Search for the cell housing the specified text and yield its (x, y) center coordinate. 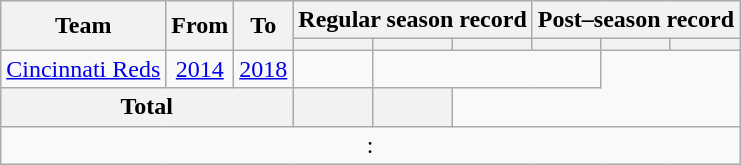
Regular season record (412, 20)
Total (147, 107)
From (200, 26)
2018 (264, 69)
Post–season record (636, 20)
2014 (200, 69)
: (370, 145)
Cincinnati Reds (84, 69)
To (264, 26)
Team (84, 26)
